Search for the cell housing the specified text and yield its (X, Y) center coordinate. 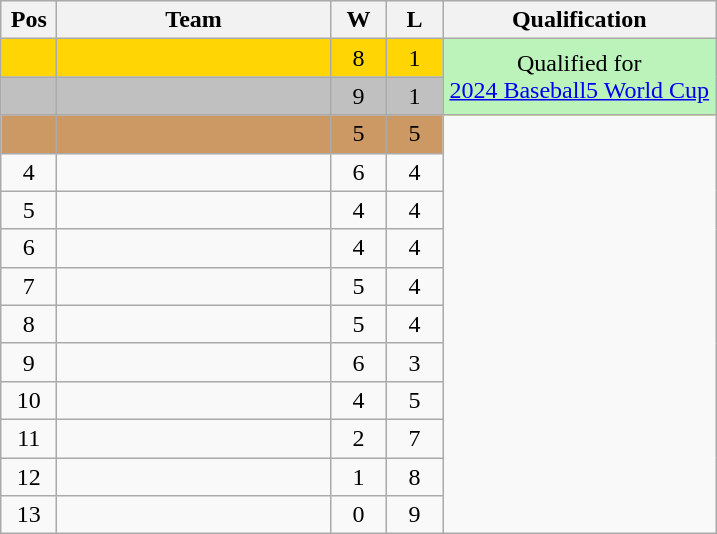
13 (29, 515)
W (358, 20)
12 (29, 477)
Team (194, 20)
Pos (29, 20)
Qualified for 2024 Baseball5 World Cup (579, 77)
L (414, 20)
Qualification (579, 20)
0 (358, 515)
11 (29, 438)
10 (29, 400)
3 (414, 362)
2 (358, 438)
